Determine the [x, y] coordinate at the center of the cell enclosing the given text.  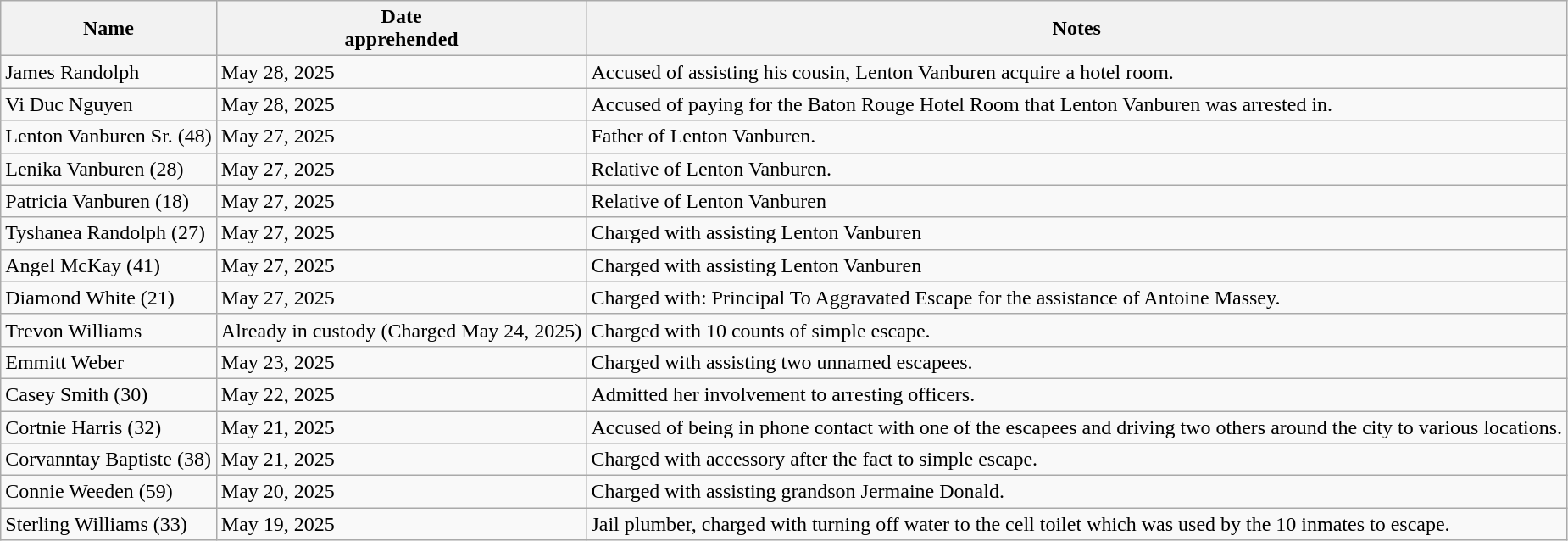
Patricia Vanburen (18) [108, 201]
Diamond White (21) [108, 298]
Vi Duc Nguyen [108, 104]
Cortnie Harris (32) [108, 427]
Tyshanea Randolph (27) [108, 233]
Father of Lenton Vanburen. [1076, 137]
Charged with 10 counts of simple escape. [1076, 330]
Name [108, 29]
Already in custody (Charged May 24, 2025) [402, 330]
Jail plumber, charged with turning off water to the cell toilet which was used by the 10 inmates to escape. [1076, 524]
Sterling Williams (33) [108, 524]
Accused of paying for the Baton Rouge Hotel Room that Lenton Vanburen was arrested in. [1076, 104]
Accused of assisting his cousin, Lenton Vanburen acquire a hotel room. [1076, 72]
May 20, 2025 [402, 492]
May 22, 2025 [402, 394]
James Randolph [108, 72]
Admitted her involvement to arresting officers. [1076, 394]
Relative of Lenton Vanburen [1076, 201]
Lenika Vanburen (28) [108, 169]
Relative of Lenton Vanburen. [1076, 169]
May 19, 2025 [402, 524]
Corvanntay Baptiste (38) [108, 460]
May 23, 2025 [402, 362]
Notes [1076, 29]
Casey Smith (30) [108, 394]
Connie Weeden (59) [108, 492]
Trevon Williams [108, 330]
Dateapprehended [402, 29]
Charged with: Principal To Aggravated Escape for the assistance of Antoine Massey. [1076, 298]
Angel McKay (41) [108, 265]
Charged with accessory after the fact to simple escape. [1076, 460]
Accused of being in phone contact with one of the escapees and driving two others around the city to various locations. [1076, 427]
Lenton Vanburen Sr. (48) [108, 137]
Charged with assisting two unnamed escapees. [1076, 362]
Emmitt Weber [108, 362]
Charged with assisting grandson Jermaine Donald. [1076, 492]
